Scan for the cell matching the given text and deliver its [x, y] coordinate at center. 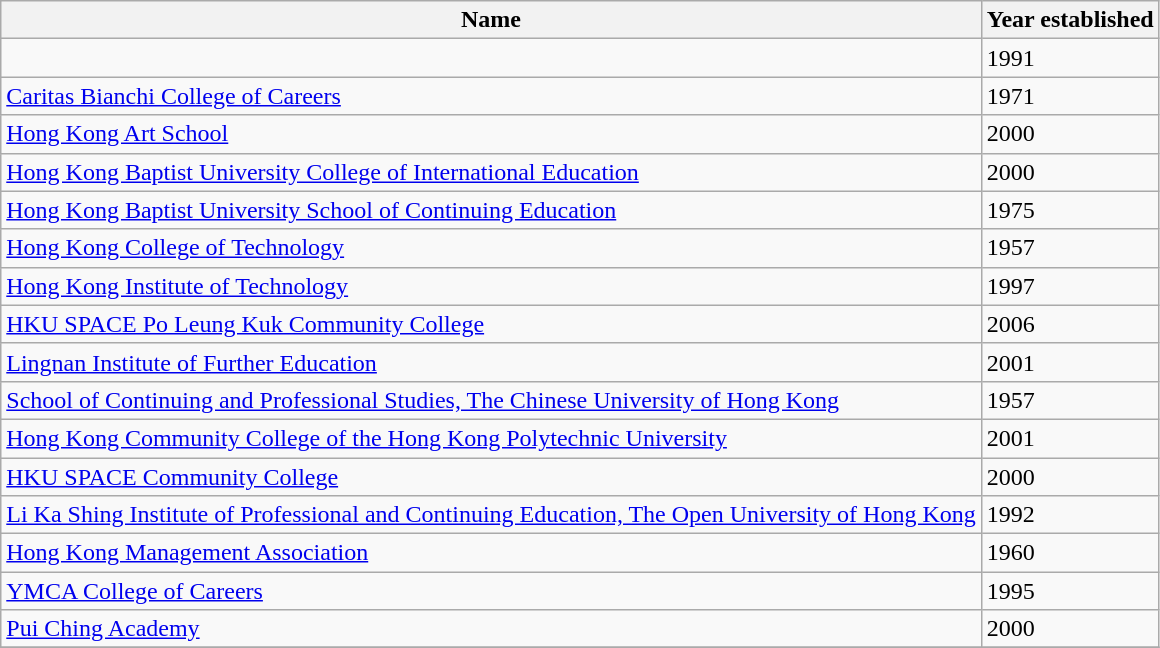
1991 [1070, 58]
Hong Kong Art School [492, 134]
Caritas Bianchi College of Careers [492, 96]
Name [492, 20]
HKU SPACE Po Leung Kuk Community College [492, 324]
1995 [1070, 591]
Hong Kong Community College of the Hong Kong Polytechnic University [492, 438]
Hong Kong Baptist University School of Continuing Education [492, 210]
Pui Ching Academy [492, 629]
Hong Kong Baptist University College of International Education [492, 172]
Year established [1070, 20]
Hong Kong College of Technology [492, 248]
1997 [1070, 286]
1992 [1070, 515]
Hong Kong Institute of Technology [492, 286]
2006 [1070, 324]
Lingnan Institute of Further Education [492, 362]
Hong Kong Management Association [492, 553]
1975 [1070, 210]
HKU SPACE Community College [492, 477]
Li Ka Shing Institute of Professional and Continuing Education, The Open University of Hong Kong [492, 515]
1971 [1070, 96]
1960 [1070, 553]
School of Continuing and Professional Studies, The Chinese University of Hong Kong [492, 400]
YMCA College of Careers [492, 591]
